Output the [X, Y] coordinate of the center of the cell containing the given text.  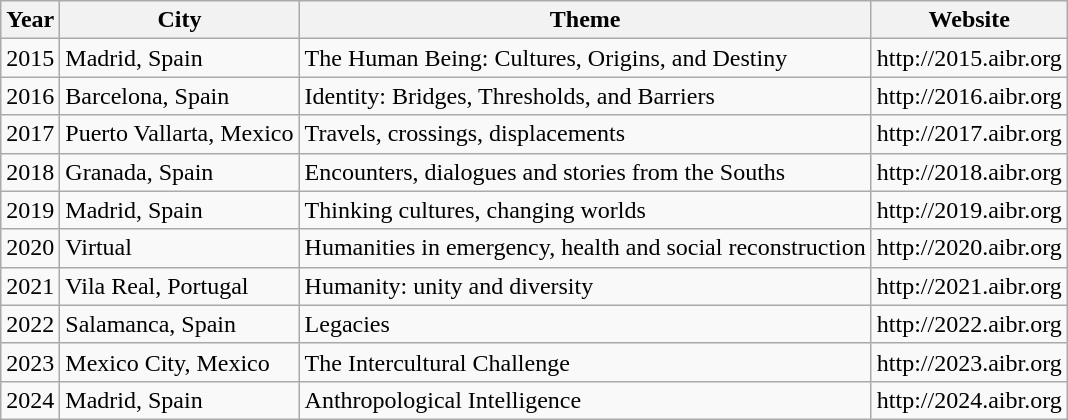
http://2021.aibr.org [969, 286]
Granada, Spain [180, 172]
Barcelona, Spain [180, 96]
The Human Being: Cultures, Origins, and Destiny [585, 58]
City [180, 20]
http://2018.aibr.org [969, 172]
http://2017.aibr.org [969, 134]
2023 [30, 362]
Salamanca, Spain [180, 324]
2015 [30, 58]
Humanity: unity and diversity [585, 286]
2018 [30, 172]
Vila Real, Portugal [180, 286]
Anthropological Intelligence [585, 400]
2017 [30, 134]
Mexico City, Mexico [180, 362]
http://2023.aibr.org [969, 362]
Identity: Bridges, Thresholds, and Barriers [585, 96]
Year [30, 20]
The Intercultural Challenge [585, 362]
Encounters, dialogues and stories from the Souths [585, 172]
2020 [30, 248]
http://2015.aibr.org [969, 58]
http://2022.aibr.org [969, 324]
Legacies [585, 324]
http://2024.aibr.org [969, 400]
Theme [585, 20]
http://2020.aibr.org [969, 248]
http://2019.aibr.org [969, 210]
2016 [30, 96]
Humanities in emergency, health and social reconstruction [585, 248]
2021 [30, 286]
Travels, crossings, displacements [585, 134]
Puerto Vallarta, Mexico [180, 134]
http://2016.aibr.org [969, 96]
Website [969, 20]
Virtual [180, 248]
2022 [30, 324]
Thinking cultures, changing worlds [585, 210]
2024 [30, 400]
2019 [30, 210]
